Provide the [X, Y] coordinate of the cell's center where the given text is located.  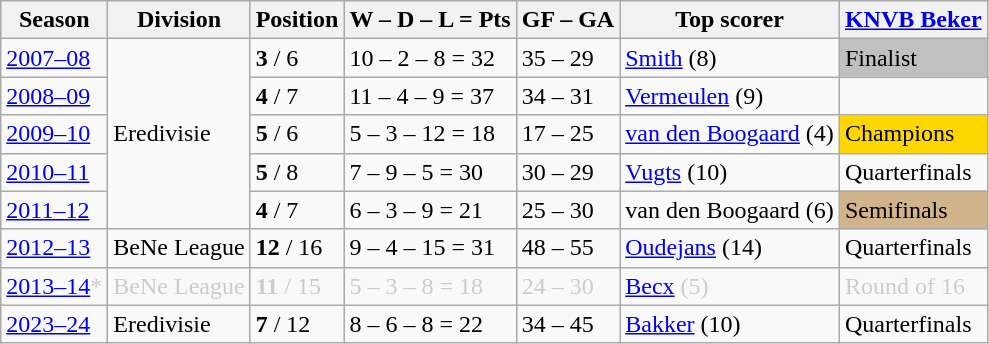
5 – 3 – 12 = 18 [430, 134]
5 – 3 – 8 = 18 [430, 286]
Vermeulen (9) [730, 96]
Semifinals [913, 210]
Vugts (10) [730, 172]
34 – 31 [568, 96]
Round of 16 [913, 286]
GF – GA [568, 20]
Position [297, 20]
35 – 29 [568, 58]
Becx (5) [730, 286]
2007–08 [54, 58]
5 / 6 [297, 134]
Oudejans (14) [730, 248]
12 / 16 [297, 248]
9 – 4 – 15 = 31 [430, 248]
W – D – L = Pts [430, 20]
Champions [913, 134]
11 / 15 [297, 286]
Division [179, 20]
van den Boogaard (6) [730, 210]
2023–24 [54, 324]
Top scorer [730, 20]
11 – 4 – 9 = 37 [430, 96]
2009–10 [54, 134]
30 – 29 [568, 172]
Smith (8) [730, 58]
7 / 12 [297, 324]
van den Boogaard (4) [730, 134]
25 – 30 [568, 210]
2013–14* [54, 286]
24 – 30 [568, 286]
48 – 55 [568, 248]
2010–11 [54, 172]
2008–09 [54, 96]
5 / 8 [297, 172]
KNVB Beker [913, 20]
Season [54, 20]
Finalist [913, 58]
2011–12 [54, 210]
8 – 6 – 8 = 22 [430, 324]
6 – 3 – 9 = 21 [430, 210]
7 – 9 – 5 = 30 [430, 172]
3 / 6 [297, 58]
34 – 45 [568, 324]
17 – 25 [568, 134]
2012–13 [54, 248]
Bakker (10) [730, 324]
10 – 2 – 8 = 32 [430, 58]
